From the cell containing the given text, extract its center point as (x, y) coordinate. 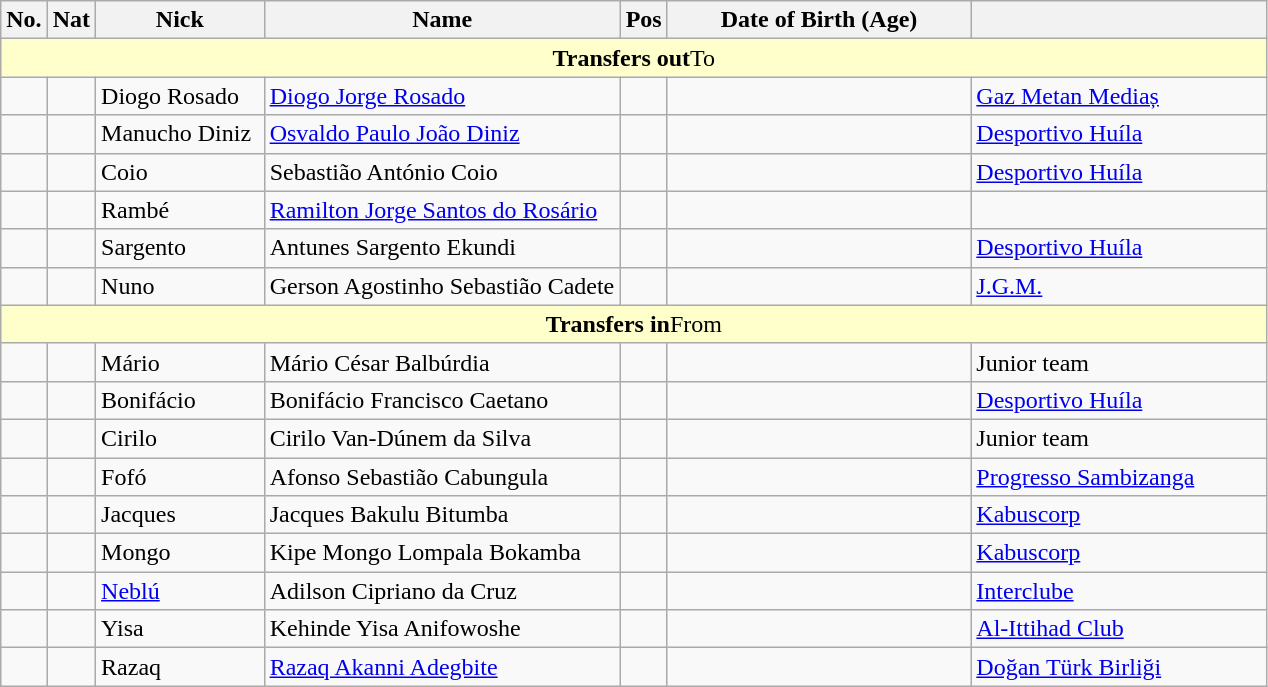
Mário César Balbúrdia (442, 362)
Sargento (180, 248)
Diogo Rosado (180, 96)
Cirilo (180, 438)
Cirilo Van-Dúnem da Silva (442, 438)
Name (442, 20)
Date of Birth (Age) (819, 20)
Nick (180, 20)
Transfers outTo (634, 58)
Nat (71, 20)
Rambé (180, 210)
Gaz Metan Mediaș (1119, 96)
Kehinde Yisa Anifowoshe (442, 629)
Yisa (180, 629)
Gerson Agostinho Sebastião Cadete (442, 286)
Ramilton Jorge Santos do Rosário (442, 210)
Razaq (180, 667)
Jacques Bakulu Bitumba (442, 515)
Osvaldo Paulo João Diniz (442, 134)
Doğan Türk Birliği (1119, 667)
J.G.M. (1119, 286)
Jacques (180, 515)
Pos (644, 20)
Antunes Sargento Ekundi (442, 248)
Kipe Mongo Lompala Bokamba (442, 553)
Sebastião António Coio (442, 172)
No. (24, 20)
Interclube (1119, 591)
Razaq Akanni Adegbite (442, 667)
Transfers inFrom (634, 324)
Al-Ittihad Club (1119, 629)
Afonso Sebastião Cabungula (442, 477)
Fofó (180, 477)
Diogo Jorge Rosado (442, 96)
Mário (180, 362)
Bonifácio (180, 400)
Progresso Sambizanga (1119, 477)
Mongo (180, 553)
Adilson Cipriano da Cruz (442, 591)
Nuno (180, 286)
Neblú (180, 591)
Manucho Diniz (180, 134)
Coio (180, 172)
Bonifácio Francisco Caetano (442, 400)
